Detect which cell encompasses the target text, then output its (x, y) center coordinate. 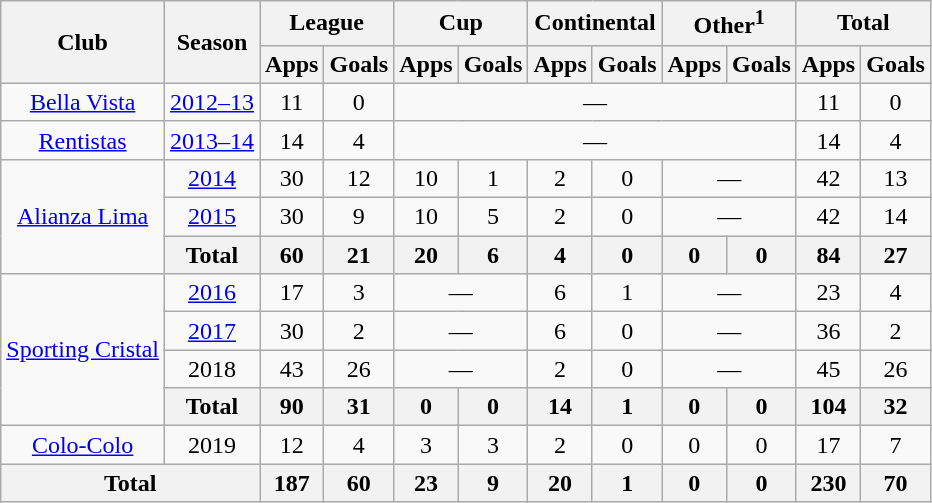
70 (896, 483)
187 (292, 483)
45 (828, 369)
Cup (461, 24)
7 (896, 445)
Alianza Lima (83, 216)
2015 (212, 217)
2019 (212, 445)
2013–14 (212, 140)
Club (83, 42)
2016 (212, 293)
Season (212, 42)
Continental (595, 24)
Other1 (729, 24)
32 (896, 407)
31 (359, 407)
27 (896, 255)
2018 (212, 369)
2012–13 (212, 102)
Rentistas (83, 140)
13 (896, 178)
Bella Vista (83, 102)
League (327, 24)
Sporting Cristal (83, 350)
104 (828, 407)
36 (828, 331)
Colo-Colo (83, 445)
5 (493, 217)
2014 (212, 178)
230 (828, 483)
90 (292, 407)
84 (828, 255)
43 (292, 369)
2017 (212, 331)
21 (359, 255)
